Determine the (x, y) coordinate at the center of the cell enclosing the given text.  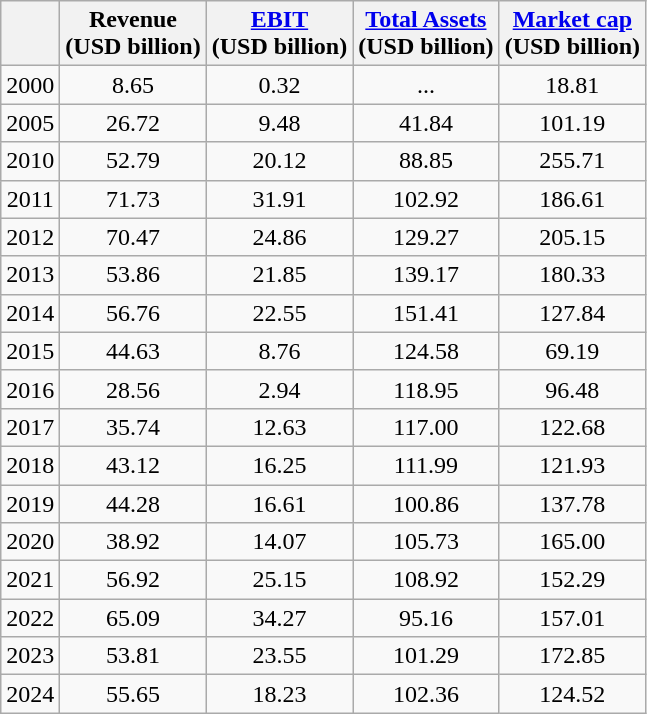
21.85 (279, 275)
23.55 (279, 656)
2024 (30, 694)
172.85 (572, 656)
EBIT(USD billion) (279, 34)
2018 (30, 465)
69.19 (572, 351)
124.52 (572, 694)
108.92 (426, 580)
151.41 (426, 313)
35.74 (133, 427)
53.81 (133, 656)
55.65 (133, 694)
102.36 (426, 694)
124.58 (426, 351)
129.27 (426, 237)
25.15 (279, 580)
12.63 (279, 427)
2017 (30, 427)
14.07 (279, 542)
122.68 (572, 427)
101.29 (426, 656)
65.09 (133, 618)
18.81 (572, 85)
139.17 (426, 275)
71.73 (133, 199)
2014 (30, 313)
111.99 (426, 465)
34.27 (279, 618)
2010 (30, 161)
38.92 (133, 542)
70.47 (133, 237)
118.95 (426, 389)
44.28 (133, 503)
95.16 (426, 618)
102.92 (426, 199)
2022 (30, 618)
255.71 (572, 161)
52.79 (133, 161)
0.32 (279, 85)
2012 (30, 237)
2019 (30, 503)
127.84 (572, 313)
44.63 (133, 351)
... (426, 85)
101.19 (572, 123)
2.94 (279, 389)
2023 (30, 656)
20.12 (279, 161)
9.48 (279, 123)
56.76 (133, 313)
56.92 (133, 580)
205.15 (572, 237)
137.78 (572, 503)
53.86 (133, 275)
121.93 (572, 465)
2021 (30, 580)
Total Assets(USD billion) (426, 34)
180.33 (572, 275)
8.65 (133, 85)
16.61 (279, 503)
100.86 (426, 503)
2020 (30, 542)
16.25 (279, 465)
41.84 (426, 123)
2016 (30, 389)
22.55 (279, 313)
43.12 (133, 465)
186.61 (572, 199)
24.86 (279, 237)
96.48 (572, 389)
28.56 (133, 389)
152.29 (572, 580)
18.23 (279, 694)
157.01 (572, 618)
165.00 (572, 542)
117.00 (426, 427)
2000 (30, 85)
8.76 (279, 351)
26.72 (133, 123)
88.85 (426, 161)
2015 (30, 351)
105.73 (426, 542)
2013 (30, 275)
2011 (30, 199)
31.91 (279, 199)
Revenue(USD billion) (133, 34)
Market cap(USD billion) (572, 34)
2005 (30, 123)
